Return the (x, y) coordinate for the center point of the cell that contains the specified text.  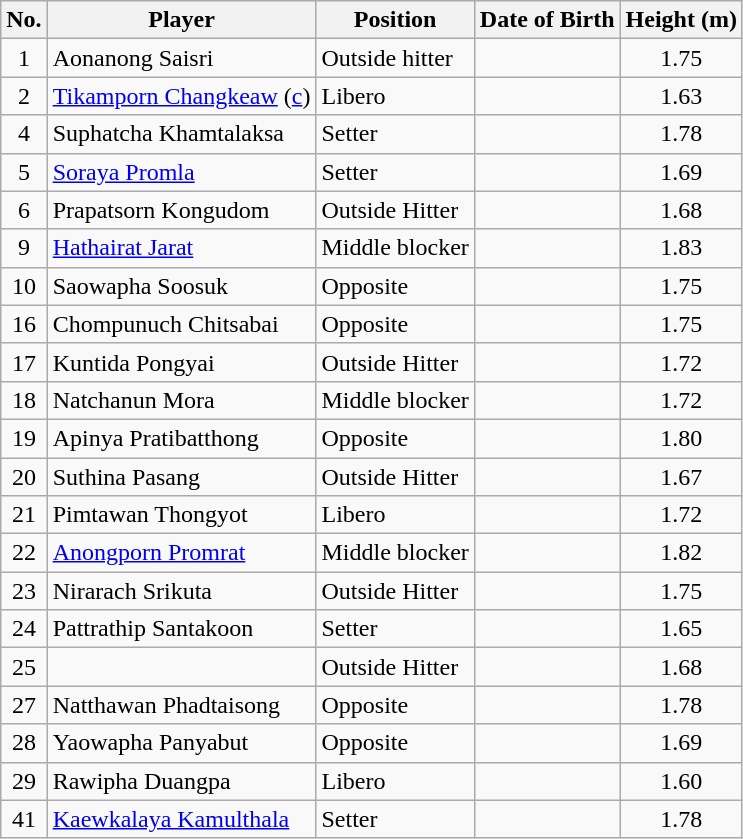
Hathairat Jarat (182, 248)
1.60 (681, 781)
Rawipha Duangpa (182, 781)
Date of Birth (547, 20)
Natthawan Phadtaisong (182, 705)
25 (24, 667)
Tikamporn Changkeaw (c) (182, 96)
Chompunuch Chitsabai (182, 324)
Pattrathip Santakoon (182, 629)
Natchanun Mora (182, 400)
1.80 (681, 438)
21 (24, 515)
18 (24, 400)
Pimtawan Thongyot (182, 515)
Kuntida Pongyai (182, 362)
Outside hitter (395, 58)
Prapatsorn Kongudom (182, 210)
10 (24, 286)
19 (24, 438)
Suthina Pasang (182, 477)
28 (24, 743)
5 (24, 172)
Yaowapha Panyabut (182, 743)
24 (24, 629)
Apinya Pratibatthong (182, 438)
Player (182, 20)
1.82 (681, 553)
Height (m) (681, 20)
41 (24, 819)
6 (24, 210)
22 (24, 553)
29 (24, 781)
1 (24, 58)
Aonanong Saisri (182, 58)
17 (24, 362)
Soraya Promla (182, 172)
16 (24, 324)
Suphatcha Khamtalaksa (182, 134)
2 (24, 96)
27 (24, 705)
1.65 (681, 629)
20 (24, 477)
Position (395, 20)
1.63 (681, 96)
1.67 (681, 477)
Saowapha Soosuk (182, 286)
23 (24, 591)
4 (24, 134)
Nirarach Srikuta (182, 591)
Anongporn Promrat (182, 553)
1.83 (681, 248)
Kaewkalaya Kamulthala (182, 819)
9 (24, 248)
No. (24, 20)
